Provide the [X, Y] coordinate of the cell's center where the given text is located.  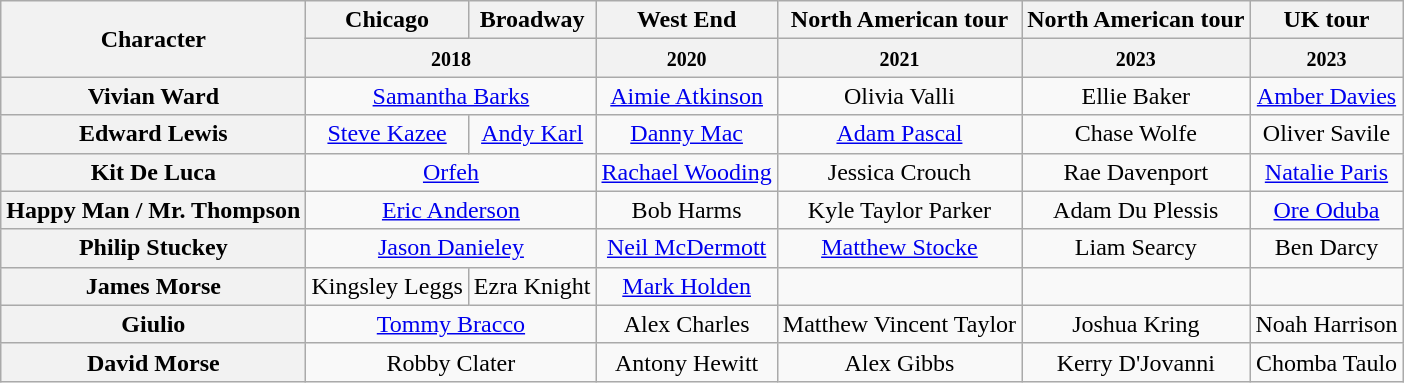
Alex Charles [686, 324]
Neil McDermott [686, 248]
UK tour [1326, 20]
Kit De Luca [154, 172]
Joshua Kring [1136, 324]
2018 [451, 58]
Jessica Crouch [899, 172]
Ezra Knight [532, 286]
Samantha Barks [451, 96]
Robby Clater [451, 362]
Chase Wolfe [1136, 134]
2020 [686, 58]
Andy Karl [532, 134]
Character [154, 39]
Matthew Stocke [899, 248]
Giulio [154, 324]
Olivia Valli [899, 96]
Amber Davies [1326, 96]
Bob Harms [686, 210]
Broadway [532, 20]
Ore Oduba [1326, 210]
Rae Davenport [1136, 172]
2021 [899, 58]
Mark Holden [686, 286]
Matthew Vincent Taylor [899, 324]
Happy Man / Mr. Thompson [154, 210]
Eric Anderson [451, 210]
Antony Hewitt [686, 362]
Adam Du Plessis [1136, 210]
Chicago [387, 20]
David Morse [154, 362]
Kerry D'Jovanni [1136, 362]
Aimie Atkinson [686, 96]
Tommy Bracco [451, 324]
Kyle Taylor Parker [899, 210]
Ben Darcy [1326, 248]
Rachael Wooding [686, 172]
Ellie Baker [1136, 96]
Steve Kazee [387, 134]
Vivian Ward [154, 96]
Liam Searcy [1136, 248]
Jason Danieley [451, 248]
James Morse [154, 286]
West End [686, 20]
Chomba Taulo [1326, 362]
Orfeh [451, 172]
Adam Pascal [899, 134]
Noah Harrison [1326, 324]
Oliver Savile [1326, 134]
Edward Lewis [154, 134]
Alex Gibbs [899, 362]
Danny Mac [686, 134]
Philip Stuckey [154, 248]
Kingsley Leggs [387, 286]
Natalie Paris [1326, 172]
